Pinpoint the cell where the given text exists, returning its [x, y] midpoint coordinate. 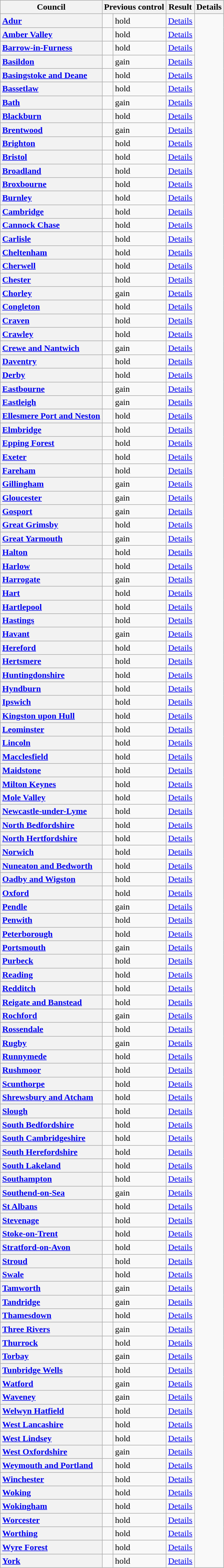
Congleton [52, 307]
Macclesfield [52, 757]
Kingston upon Hull [52, 716]
Cheltenham [52, 252]
Norwich [52, 852]
Gloucester [52, 498]
Previous control [134, 7]
Bassetlaw [52, 89]
Broadland [52, 171]
West Lancashire [52, 1424]
Gosport [52, 511]
Peterborough [52, 934]
Chester [52, 280]
Cambridge [52, 212]
Halton [52, 552]
Cannock Chase [52, 225]
Basildon [52, 62]
West Lindsey [52, 1438]
Hereford [52, 648]
Eastleigh [52, 402]
Purbeck [52, 961]
Leominster [52, 729]
Result [180, 7]
Wokingham [52, 1506]
Tandridge [52, 1302]
Worcester [52, 1520]
Runnymede [52, 1057]
Ipswich [52, 702]
Rossendale [52, 1029]
Redditch [52, 988]
Shrewsbury and Atcham [52, 1097]
Woking [52, 1493]
Thurrock [52, 1343]
Welwyn Hatfield [52, 1411]
York [52, 1561]
Harlow [52, 566]
Torbay [52, 1356]
Portsmouth [52, 947]
Thamesdown [52, 1316]
Harrogate [52, 579]
Brentwood [52, 130]
Cherwell [52, 266]
South Bedfordshire [52, 1125]
Hastings [52, 621]
Bath [52, 102]
Epping Forest [52, 443]
Lincoln [52, 743]
North Hertfordshire [52, 839]
Waveney [52, 1397]
Blackburn [52, 116]
Gillingham [52, 484]
South Cambridgeshire [52, 1138]
Watford [52, 1384]
Stevenage [52, 1220]
Rugby [52, 1043]
Tamworth [52, 1288]
Three Rivers [52, 1329]
South Lakeland [52, 1166]
Hyndburn [52, 689]
Swale [52, 1275]
Craven [52, 320]
Slough [52, 1111]
Daventry [52, 361]
Hertsmere [52, 661]
Mole Valley [52, 797]
Hartlepool [52, 607]
Oxford [52, 893]
Exeter [52, 457]
Wyre Forest [52, 1547]
Fareham [52, 471]
Hart [52, 593]
Penwith [52, 920]
North Bedfordshire [52, 825]
Stoke-on-Trent [52, 1234]
Havant [52, 634]
Derby [52, 375]
Great Grimsby [52, 525]
Reigate and Banstead [52, 1002]
Carlisle [52, 239]
Southend-on-Sea [52, 1193]
Stroud [52, 1261]
Burnley [52, 198]
Rushmoor [52, 1070]
Weymouth and Portland [52, 1465]
Reading [52, 975]
Pendle [52, 907]
Eastbourne [52, 389]
Winchester [52, 1479]
Nuneaton and Bedworth [52, 866]
Barrow-in-Furness [52, 48]
Newcastle-under-Lyme [52, 811]
West Oxfordshire [52, 1452]
Amber Valley [52, 34]
Milton Keynes [52, 784]
Broxbourne [52, 184]
Adur [52, 21]
Elmbridge [52, 430]
Brighton [52, 143]
Tunbridge Wells [52, 1370]
Oadby and Wigston [52, 879]
Ellesmere Port and Neston [52, 416]
Southampton [52, 1179]
Bristol [52, 157]
Basingstoke and Deane [52, 75]
Stratford-on-Avon [52, 1247]
Worthing [52, 1534]
Huntingdonshire [52, 675]
Crewe and Nantwich [52, 348]
Rochford [52, 1015]
Council [52, 7]
South Herefordshire [52, 1152]
Chorley [52, 293]
Crawley [52, 334]
Maidstone [52, 770]
Scunthorpe [52, 1084]
St Albans [52, 1206]
Great Yarmouth [52, 539]
